Detect which cell encompasses the target text, then output its (x, y) center coordinate. 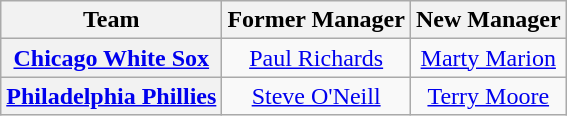
Former Manager (316, 20)
Paul Richards (316, 58)
New Manager (488, 20)
Terry Moore (488, 96)
Marty Marion (488, 58)
Chicago White Sox (112, 58)
Steve O'Neill (316, 96)
Team (112, 20)
Philadelphia Phillies (112, 96)
